From the cell containing the given text, extract its center point as [X, Y] coordinate. 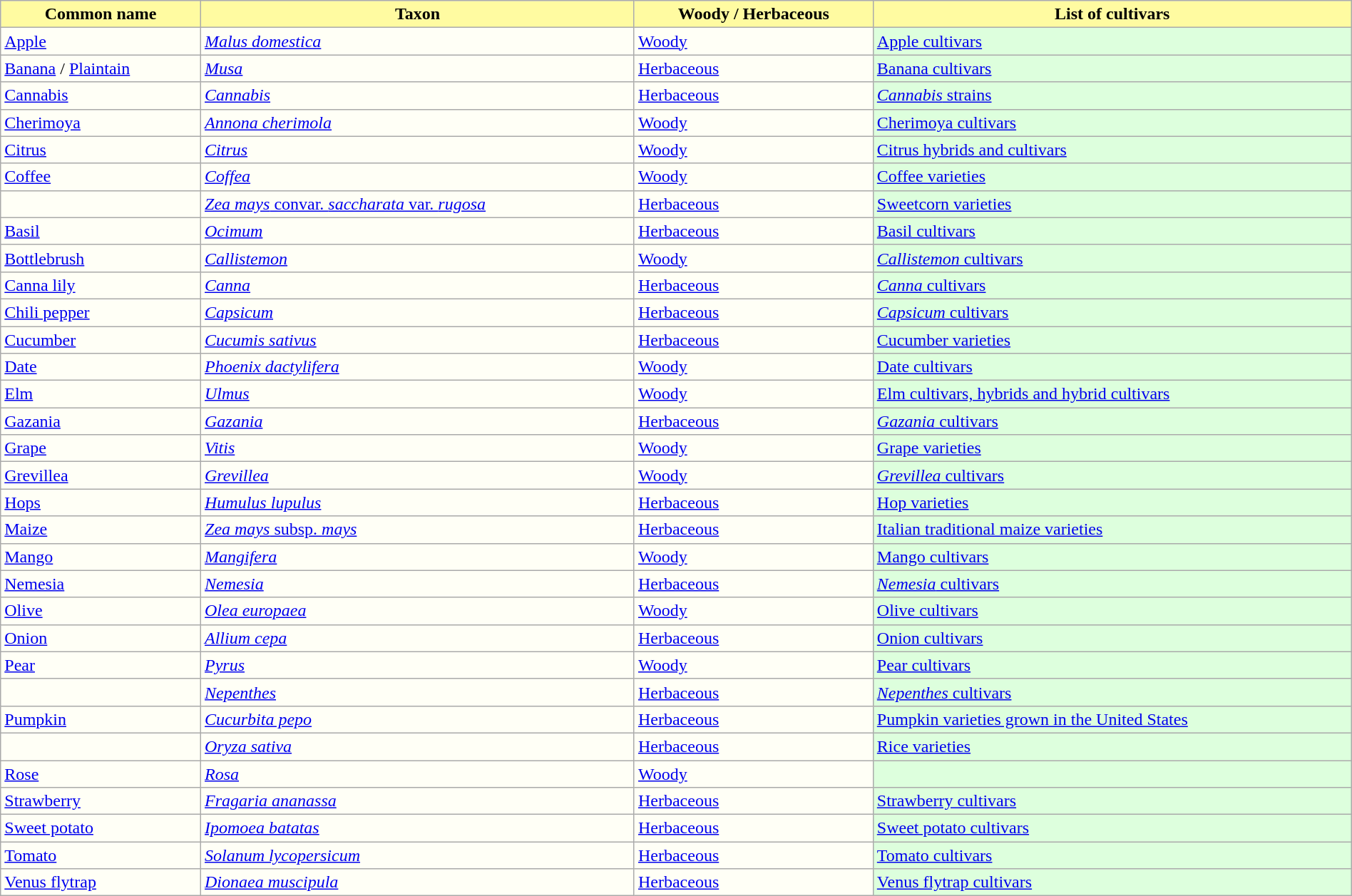
Strawberry cultivars [1112, 801]
Tomato cultivars [1112, 855]
Capsicum [418, 312]
Solanum lycopersicum [418, 855]
Vitis [418, 448]
Canna [418, 285]
Citrus hybrids and cultivars [1112, 150]
Nepenthes [418, 692]
Apple [101, 41]
Gazania cultivars [1112, 421]
Phoenix dactylifera [418, 367]
Grape varieties [1112, 448]
Nemesia cultivars [1112, 584]
Taxon [418, 14]
Maize [101, 530]
Italian traditional maize varieties [1112, 530]
Tomato [101, 855]
Musa [418, 68]
Sweetcorn varieties [1112, 204]
Basil cultivars [1112, 231]
Mango cultivars [1112, 557]
Ocimum [418, 231]
Sweet potato [101, 828]
Pumpkin varieties grown in the United States [1112, 719]
Rosa [418, 773]
Coffea [418, 177]
Canna cultivars [1112, 285]
Cherimoya cultivars [1112, 123]
Elm cultivars, hybrids and hybrid cultivars [1112, 394]
Onion cultivars [1112, 638]
Woody / Herbaceous [753, 14]
Cucurbita pepo [418, 719]
Banana cultivars [1112, 68]
Humulus lupulus [418, 503]
Fragaria ananassa [418, 801]
Coffee [101, 177]
Hop varieties [1112, 503]
Grevillea cultivars [1112, 475]
Date cultivars [1112, 367]
Pear cultivars [1112, 665]
Cherimoya [101, 123]
Cucumber [101, 340]
Allium cepa [418, 638]
Common name [101, 14]
Annona cherimola [418, 123]
Chili pepper [101, 312]
Elm [101, 394]
Onion [101, 638]
Mangifera [418, 557]
Pyrus [418, 665]
Pear [101, 665]
Oryza sativa [418, 746]
Cucumber varieties [1112, 340]
Dionaea muscipula [418, 882]
Coffee varieties [1112, 177]
Olive [101, 611]
Sweet potato cultivars [1112, 828]
Hops [101, 503]
Ipomoea batatas [418, 828]
Malus domestica [418, 41]
Capsicum cultivars [1112, 312]
Nepenthes cultivars [1112, 692]
Zea mays subsp. mays [418, 530]
List of cultivars [1112, 14]
Olive cultivars [1112, 611]
Strawberry [101, 801]
Apple cultivars [1112, 41]
Bottlebrush [101, 258]
Callistemon [418, 258]
Olea europaea [418, 611]
Cucumis sativus [418, 340]
Grape [101, 448]
Rose [101, 773]
Date [101, 367]
Venus flytrap [101, 882]
Callistemon cultivars [1112, 258]
Banana / Plaintain [101, 68]
Venus flytrap cultivars [1112, 882]
Mango [101, 557]
Zea mays convar. saccharata var. rugosa [418, 204]
Pumpkin [101, 719]
Cannabis strains [1112, 96]
Rice varieties [1112, 746]
Basil [101, 231]
Ulmus [418, 394]
Canna lily [101, 285]
